Determine the (X, Y) coordinate at the center of the cell enclosing the given text.  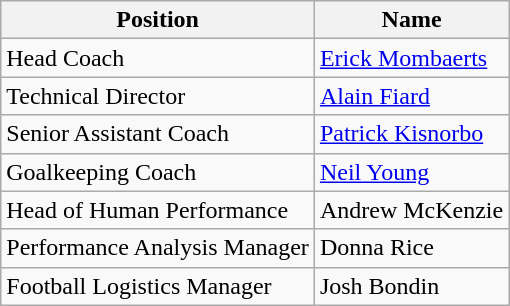
Neil Young (411, 172)
Name (411, 20)
Josh Bondin (411, 286)
Alain Fiard (411, 96)
Position (158, 20)
Head of Human Performance (158, 210)
Technical Director (158, 96)
Senior Assistant Coach (158, 134)
Football Logistics Manager (158, 286)
Head Coach (158, 58)
Donna Rice (411, 248)
Erick Mombaerts (411, 58)
Performance Analysis Manager (158, 248)
Patrick Kisnorbo (411, 134)
Andrew McKenzie (411, 210)
Goalkeeping Coach (158, 172)
